Extract the (x, y) coordinate from the center of the cell holding the provided text.  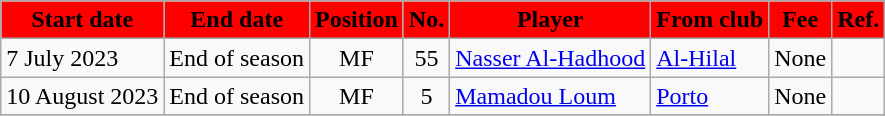
Porto (710, 96)
Mamadou Loum (550, 96)
Nasser Al-Hadhood (550, 58)
Start date (82, 20)
7 July 2023 (82, 58)
Position (357, 20)
Player (550, 20)
No. (426, 20)
Ref. (858, 20)
End date (237, 20)
From club (710, 20)
Al-Hilal (710, 58)
10 August 2023 (82, 96)
55 (426, 58)
5 (426, 96)
Fee (800, 20)
